Determine the (X, Y) coordinate at the center of the cell enclosing the given text.  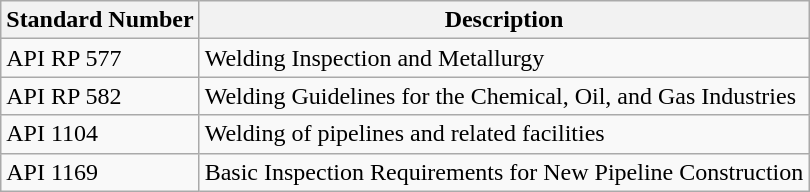
Basic Inspection Requirements for New Pipeline Construction (504, 172)
API RP 577 (100, 58)
API RP 582 (100, 96)
API 1104 (100, 134)
Welding Inspection and Metallurgy (504, 58)
API 1169 (100, 172)
Welding Guidelines for the Chemical, Oil, and Gas Industries (504, 96)
Description (504, 20)
Welding of pipelines and related facilities (504, 134)
Standard Number (100, 20)
